Search for the cell housing the specified text and yield its (x, y) center coordinate. 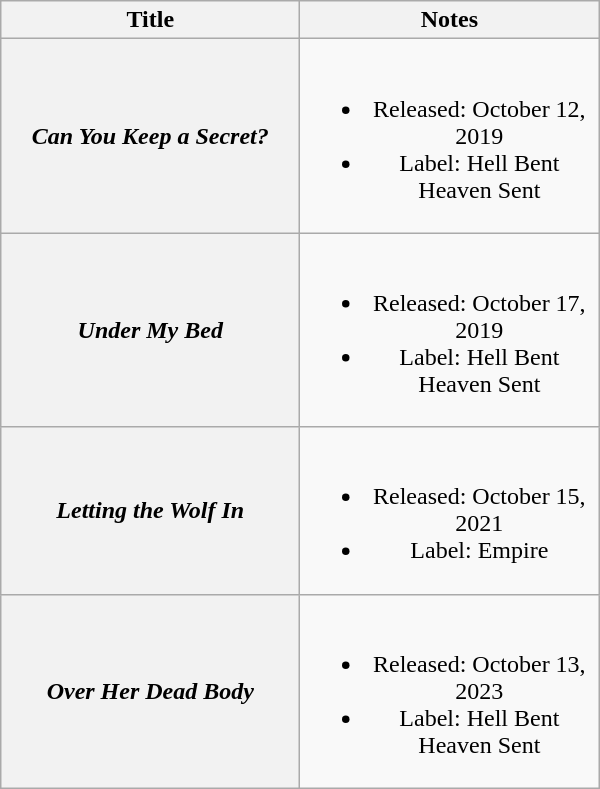
Letting the Wolf In (150, 510)
Under My Bed (150, 330)
Released: October 13, 2023Label: Hell Bent Heaven Sent (450, 691)
Released: October 17, 2019Label: Hell Bent Heaven Sent (450, 330)
Released: October 15, 2021Label: Empire (450, 510)
Title (150, 20)
Over Her Dead Body (150, 691)
Can You Keep a Secret? (150, 136)
Released: October 12, 2019Label: Hell Bent Heaven Sent (450, 136)
Notes (450, 20)
